Scan for the cell matching the given text and deliver its [x, y] coordinate at center. 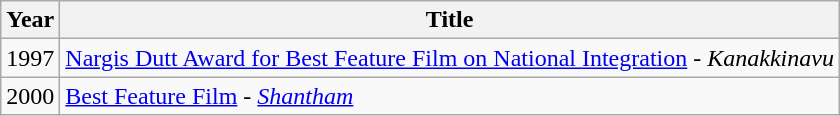
2000 [30, 96]
Year [30, 20]
Nargis Dutt Award for Best Feature Film on National Integration - Kanakkinavu [450, 58]
1997 [30, 58]
Best Feature Film - Shantham [450, 96]
Title [450, 20]
